Find where the given text appears and provide that cell's center as (x, y) coordinate. 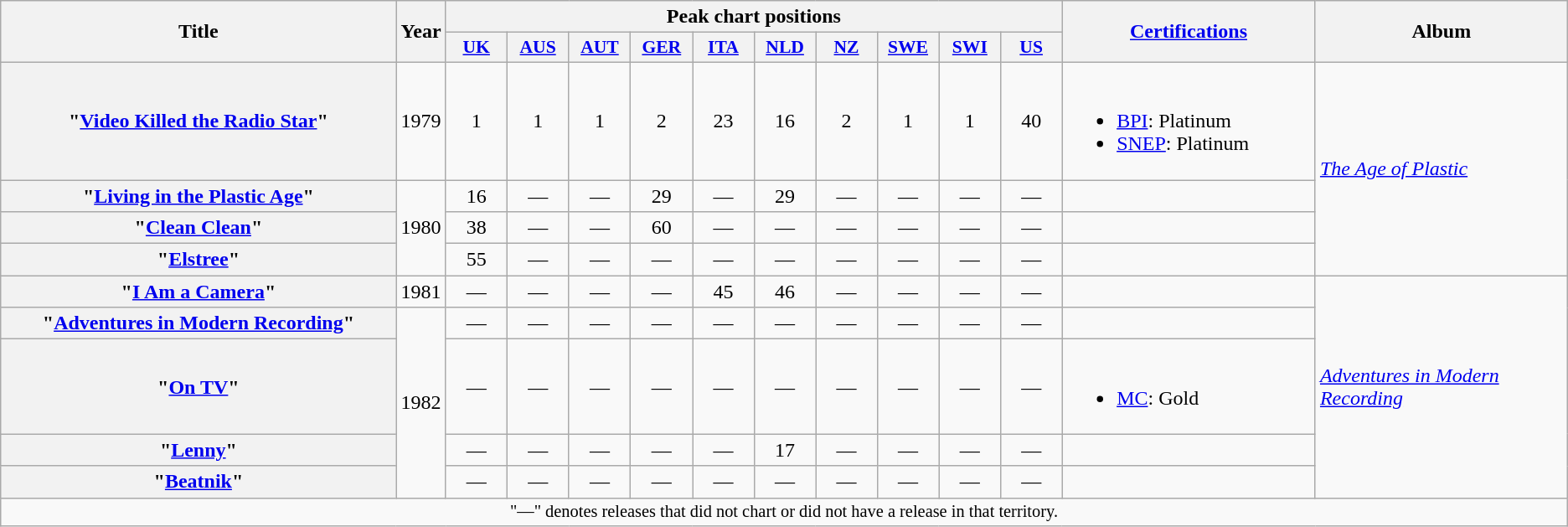
BPI: PlatinumSNEP: Platinum (1189, 121)
"Video Killed the Radio Star" (199, 121)
NZ (846, 48)
AUS (538, 48)
"Elstree" (199, 260)
23 (724, 121)
Certifications (1189, 32)
"Living in the Plastic Age" (199, 195)
55 (476, 260)
NLD (785, 48)
MC: Gold (1189, 387)
46 (785, 292)
"Adventures in Modern Recording" (199, 323)
1980 (420, 227)
60 (662, 228)
"On TV" (199, 387)
SWI (970, 48)
SWE (908, 48)
1982 (420, 402)
Year (420, 32)
"Beatnik" (199, 482)
40 (1032, 121)
AUT (600, 48)
UK (476, 48)
US (1032, 48)
Album (1441, 32)
45 (724, 292)
1979 (420, 121)
38 (476, 228)
Title (199, 32)
"I Am a Camera" (199, 292)
Adventures in Modern Recording (1441, 387)
"Lenny" (199, 450)
"Clean Clean" (199, 228)
The Age of Plastic (1441, 168)
"—" denotes releases that did not chart or did not have a release in that territory. (784, 512)
ITA (724, 48)
GER (662, 48)
Peak chart positions (754, 17)
1981 (420, 292)
17 (785, 450)
